Detect which cell encompasses the target text, then output its (X, Y) center coordinate. 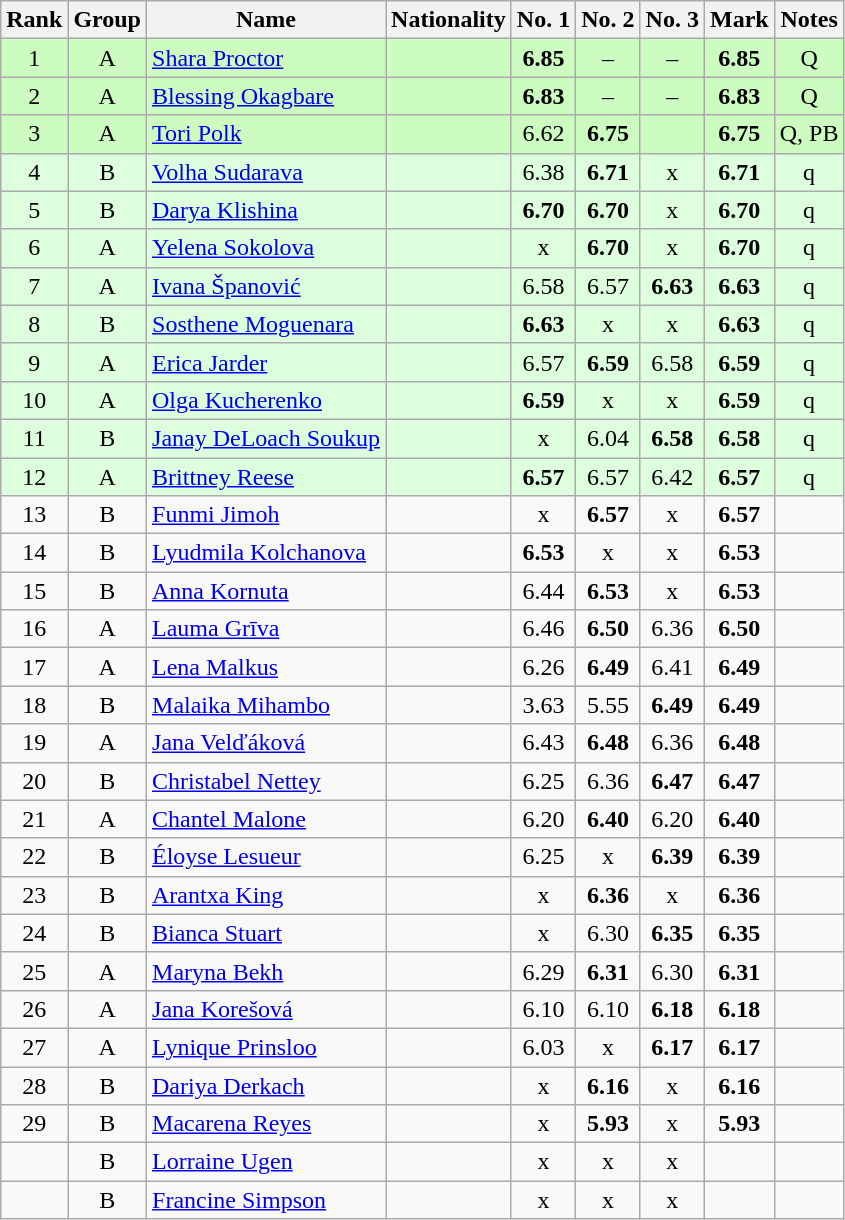
6.42 (672, 477)
Dariya Derkach (266, 1085)
11 (34, 438)
Erica Jarder (266, 362)
Malaika Mihambo (266, 705)
26 (34, 1009)
Chantel Malone (266, 819)
6 (34, 248)
3.63 (543, 705)
Yelena Sokolova (266, 248)
16 (34, 629)
6.43 (543, 743)
Lorraine Ugen (266, 1162)
6.29 (543, 971)
6.38 (543, 172)
8 (34, 324)
No. 3 (672, 20)
Q, PB (809, 134)
29 (34, 1124)
6.62 (543, 134)
1 (34, 58)
Volha Sudarava (266, 172)
Name (266, 20)
6.04 (608, 438)
Shara Proctor (266, 58)
No. 2 (608, 20)
21 (34, 819)
19 (34, 743)
Janay DeLoach Soukup (266, 438)
27 (34, 1047)
Christabel Nettey (266, 781)
Ivana Španović (266, 286)
28 (34, 1085)
17 (34, 667)
Lynique Prinsloo (266, 1047)
Darya Klishina (266, 210)
9 (34, 362)
6.03 (543, 1047)
7 (34, 286)
Lauma Grīva (266, 629)
Olga Kucherenko (266, 400)
2 (34, 96)
Sosthene Moguenara (266, 324)
Arantxa King (266, 895)
Notes (809, 20)
4 (34, 172)
14 (34, 553)
Maryna Bekh (266, 971)
Brittney Reese (266, 477)
Anna Kornuta (266, 591)
Lyudmila Kolchanova (266, 553)
10 (34, 400)
Mark (739, 20)
No. 1 (543, 20)
Bianca Stuart (266, 933)
Jana Velďáková (266, 743)
22 (34, 857)
Francine Simpson (266, 1200)
5 (34, 210)
Rank (34, 20)
23 (34, 895)
24 (34, 933)
6.44 (543, 591)
Funmi Jimoh (266, 515)
20 (34, 781)
5.55 (608, 705)
Éloyse Lesueur (266, 857)
12 (34, 477)
15 (34, 591)
Lena Malkus (266, 667)
3 (34, 134)
6.46 (543, 629)
6.26 (543, 667)
25 (34, 971)
13 (34, 515)
Blessing Okagbare (266, 96)
Jana Korešová (266, 1009)
Group (108, 20)
6.41 (672, 667)
Macarena Reyes (266, 1124)
Nationality (449, 20)
18 (34, 705)
Tori Polk (266, 134)
